Search for the cell housing the specified text and yield its [X, Y] center coordinate. 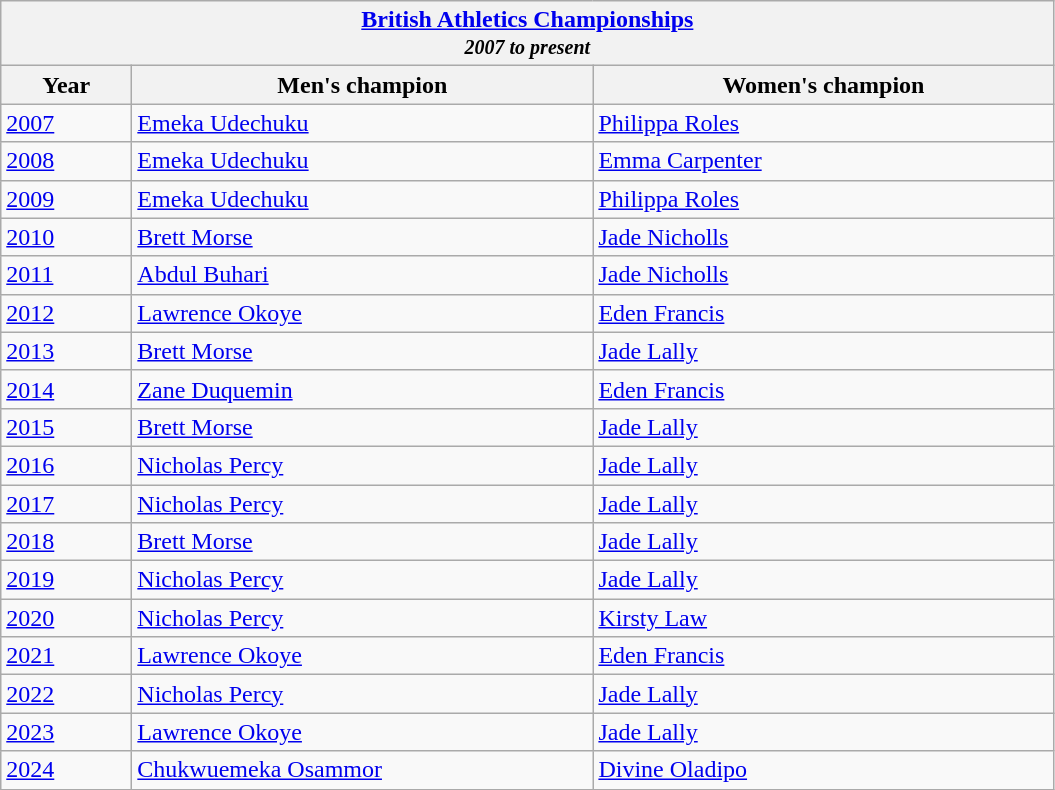
2021 [66, 656]
2019 [66, 580]
2012 [66, 313]
2017 [66, 503]
2013 [66, 351]
2022 [66, 694]
Men's champion [362, 85]
2010 [66, 237]
2024 [66, 770]
2007 [66, 123]
Women's champion [824, 85]
2020 [66, 618]
Kirsty Law [824, 618]
Emma Carpenter [824, 161]
2016 [66, 465]
2015 [66, 427]
Zane Duquemin [362, 389]
British Athletics Championships2007 to present [528, 34]
Divine Oladipo [824, 770]
2009 [66, 199]
2018 [66, 542]
2008 [66, 161]
2011 [66, 275]
Year [66, 85]
Chukwuemeka Osammor [362, 770]
2014 [66, 389]
2023 [66, 732]
Abdul Buhari [362, 275]
